Output the [X, Y] coordinate of the center of the cell containing the given text.  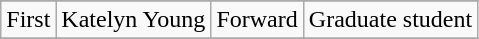
Forward [257, 20]
Katelyn Young [134, 20]
First [28, 20]
Graduate student [390, 20]
